Return [X, Y] of the center of cell containing provided text 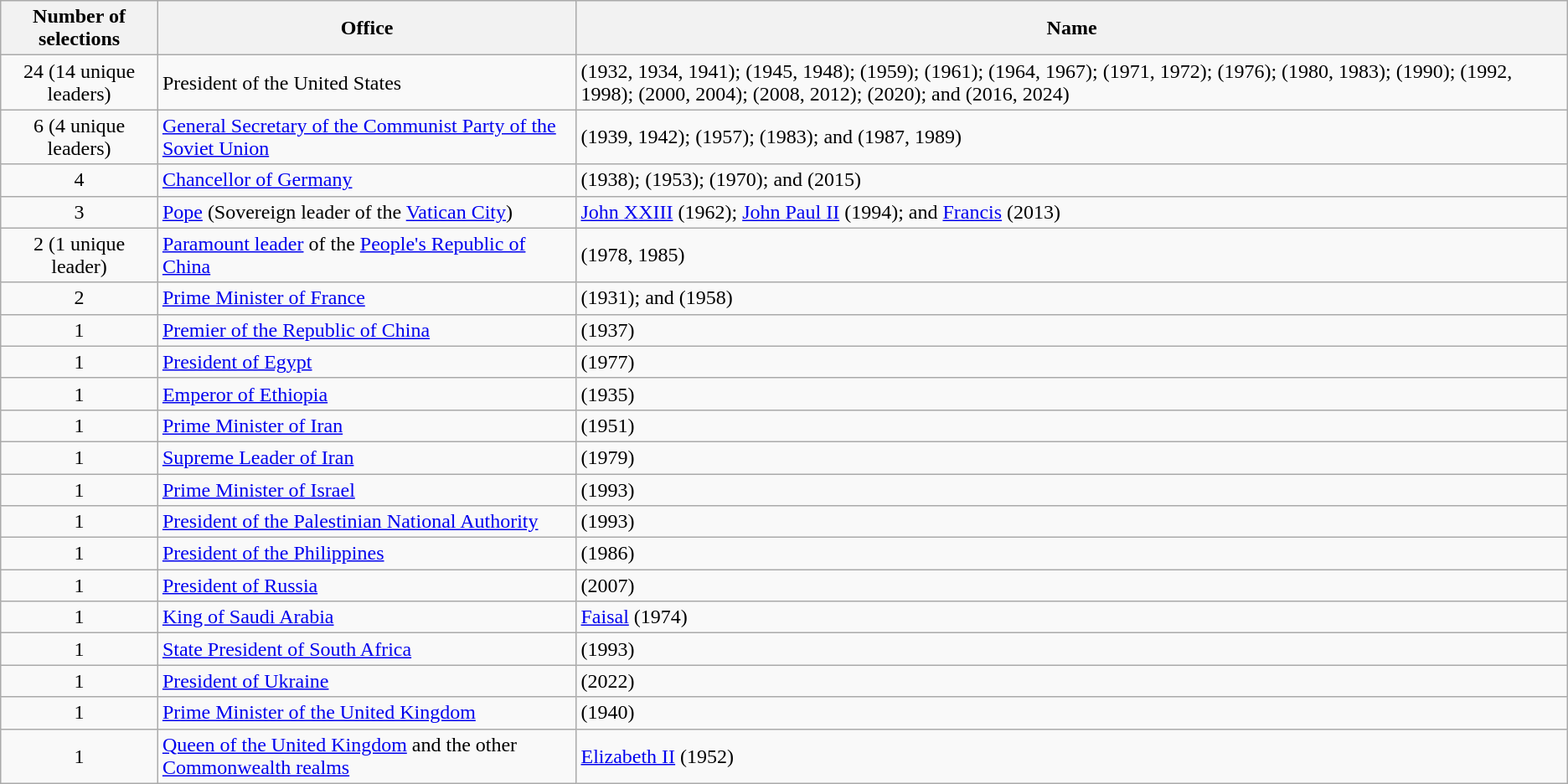
John XXIII (1962); John Paul II (1994); and Francis (2013) [1072, 212]
Prime Minister of Iran [367, 426]
3 [80, 212]
(2007) [1072, 585]
(1938); (1953); (1970); and (2015) [1072, 180]
4 [80, 180]
President of the Palestinian National Authority [367, 522]
President of the United States [367, 82]
President of Russia [367, 585]
President of the Philippines [367, 554]
President of Egypt [367, 362]
Prime Minister of the United Kingdom [367, 713]
Paramount leader of the People's Republic of China [367, 255]
2 (1 unique leader) [80, 255]
Queen of the United Kingdom and the other Commonwealth realms [367, 756]
Premier of the Republic of China [367, 330]
6 (4 unique leaders) [80, 137]
(1937) [1072, 330]
Emperor of Ethiopia [367, 394]
(1951) [1072, 426]
Prime Minister of Israel [367, 490]
(1977) [1072, 362]
President of Ukraine [367, 681]
Prime Minister of France [367, 298]
Name [1072, 28]
(1979) [1072, 457]
(1931); and (1958) [1072, 298]
(2022) [1072, 681]
Faisal (1974) [1072, 617]
State President of South Africa [367, 649]
2 [80, 298]
(1978, 1985) [1072, 255]
24 (14 unique leaders) [80, 82]
(1986) [1072, 554]
Office [367, 28]
King of Saudi Arabia [367, 617]
Pope (Sovereign leader of the Vatican City) [367, 212]
General Secretary of the Communist Party of the Soviet Union [367, 137]
(1940) [1072, 713]
(1939, 1942); (1957); (1983); and (1987, 1989) [1072, 137]
Elizabeth II (1952) [1072, 756]
Chancellor of Germany [367, 180]
(1935) [1072, 394]
Supreme Leader of Iran [367, 457]
Number of selections [80, 28]
